Pinpoint the cell where the given text exists, returning its (x, y) midpoint coordinate. 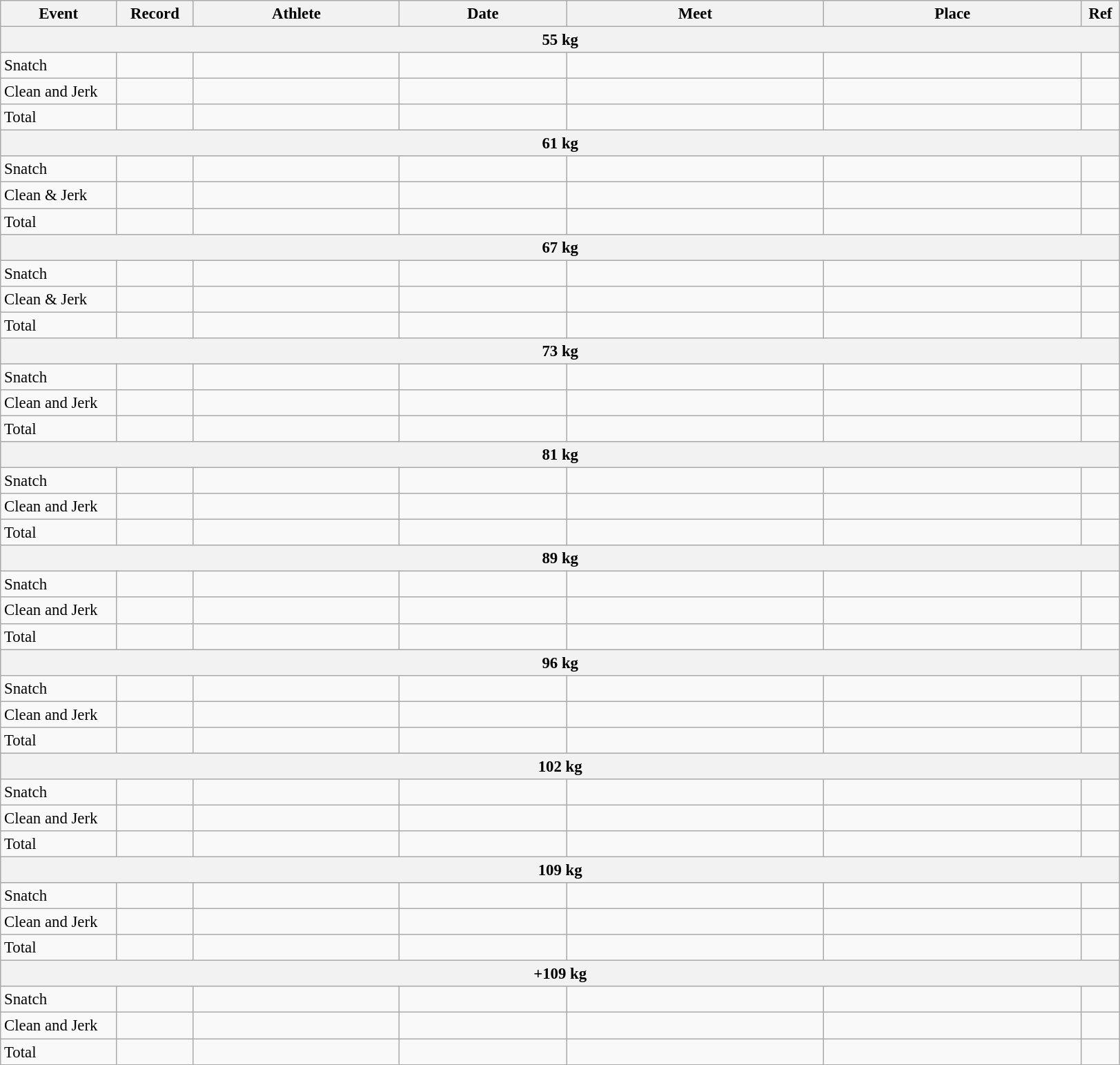
67 kg (560, 247)
Meet (696, 14)
Event (59, 14)
61 kg (560, 144)
81 kg (560, 455)
109 kg (560, 870)
73 kg (560, 351)
102 kg (560, 766)
Date (483, 14)
Place (952, 14)
55 kg (560, 40)
Athlete (296, 14)
Ref (1101, 14)
96 kg (560, 663)
+109 kg (560, 974)
Record (155, 14)
89 kg (560, 558)
